Determine the (X, Y) coordinate at the center of the cell enclosing the given text.  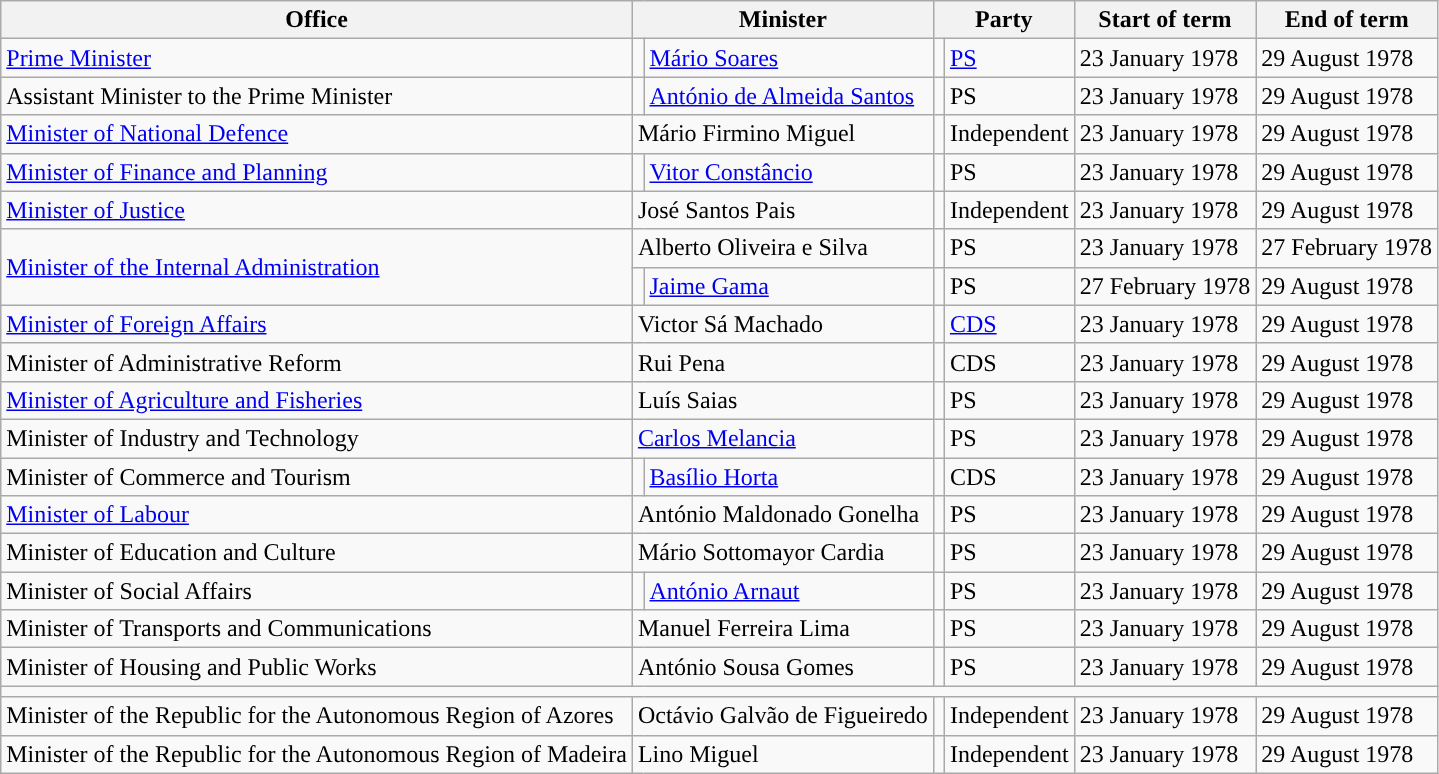
Minister of the Republic for the Autonomous Region of Madeira (317, 754)
Minister of Labour (317, 515)
Basílio Horta (788, 477)
Lino Miguel (782, 754)
Rui Pena (782, 362)
Assistant Minister to the Prime Minister (317, 96)
Minister of Transports and Communications (317, 629)
Minister of National Defence (317, 134)
Mário Sottomayor Cardia (782, 553)
Luís Saias (782, 400)
Party (1004, 20)
Alberto Oliveira e Silva (782, 248)
José Santos Pais (782, 210)
Minister of Foreign Affairs (317, 324)
Mário Soares (788, 58)
Prime Minister (317, 58)
Start of term (1165, 20)
Minister of the Internal Administration (317, 267)
António Sousa Gomes (782, 667)
Minister of Finance and Planning (317, 172)
Minister of the Republic for the Autonomous Region of Azores (317, 716)
Minister of Justice (317, 210)
Octávio Galvão de Figueiredo (782, 716)
Minister of Agriculture and Fisheries (317, 400)
Minister of Social Affairs (317, 591)
Office (317, 20)
Minister of Administrative Reform (317, 362)
Victor Sá Machado (782, 324)
Vitor Constâncio (788, 172)
Mário Firmino Miguel (782, 134)
Minister of Commerce and Tourism (317, 477)
Minister of Housing and Public Works (317, 667)
Carlos Melancia (782, 438)
António Arnaut (788, 591)
Minister of Industry and Technology (317, 438)
Manuel Ferreira Lima (782, 629)
Minister (782, 20)
António de Almeida Santos (788, 96)
Jaime Gama (788, 286)
End of term (1347, 20)
Minister of Education and Culture (317, 553)
António Maldonado Gonelha (782, 515)
